Find where the given text appears and provide that cell's center as [X, Y] coordinate. 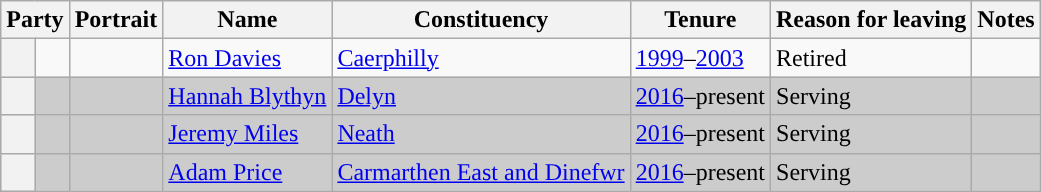
Hannah Blythyn [248, 96]
Party [35, 20]
Notes [1006, 20]
1999–2003 [700, 58]
Caerphilly [481, 58]
Adam Price [248, 172]
Name [248, 20]
Neath [481, 134]
Delyn [481, 96]
Constituency [481, 20]
Tenure [700, 20]
Reason for leaving [872, 20]
Carmarthen East and Dinefwr [481, 172]
Portrait [116, 20]
Retired [872, 58]
Ron Davies [248, 58]
Jeremy Miles [248, 134]
